Identify which cell holds the provided text, then report its [x, y] central coordinate. 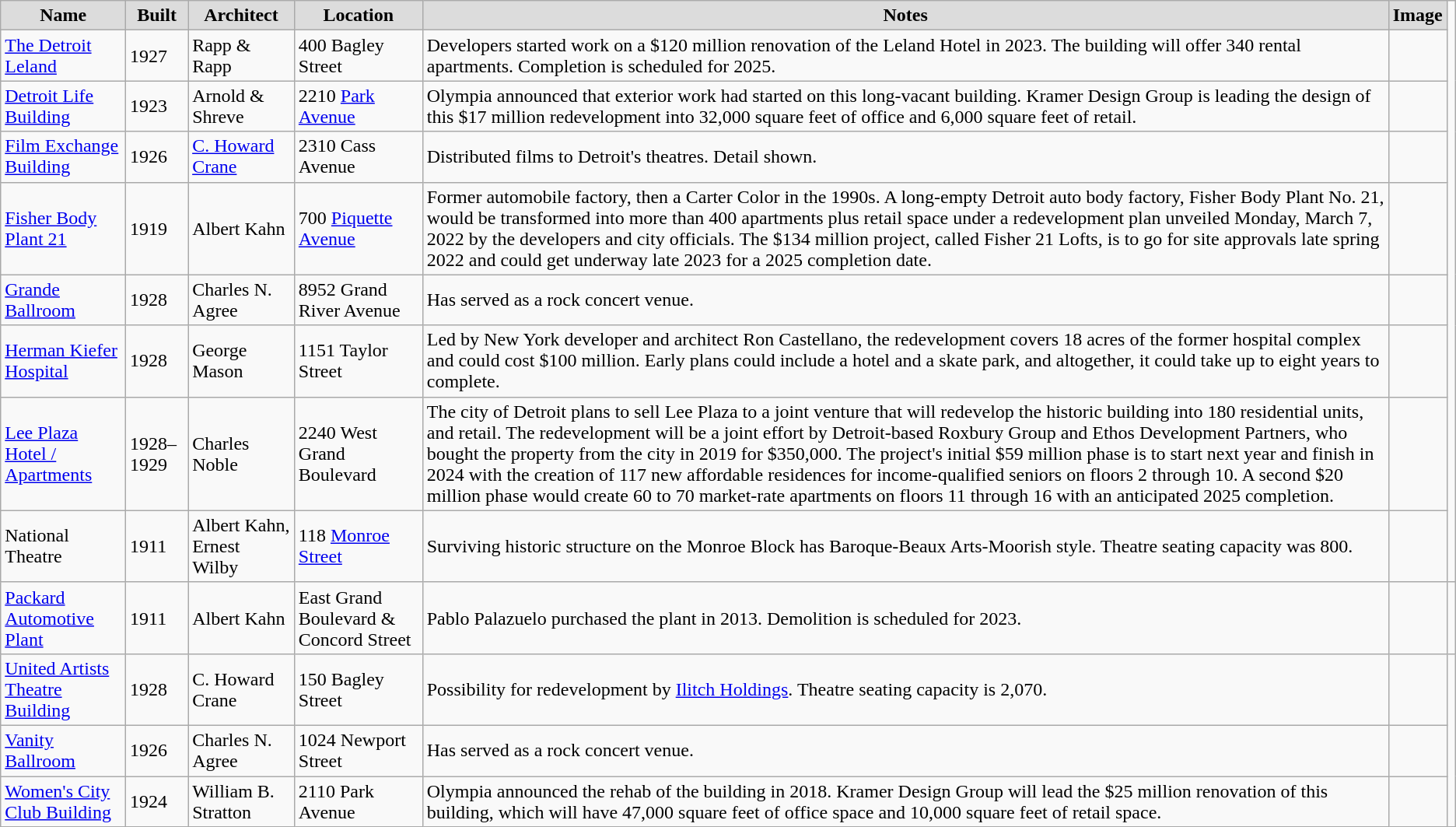
Pablo Palazuelo purchased the plant in 2013. Demolition is scheduled for 2023. [905, 618]
118 Monroe Street [358, 546]
400 Bagley Street [358, 56]
2240 West Grand Boulevard [358, 454]
2210 Park Avenue [358, 106]
Detroit Life Building [64, 106]
Location [358, 16]
George Mason [241, 361]
Fisher Body Plant 21 [64, 229]
1919 [157, 229]
Film Exchange Building [64, 157]
Lee Plaza Hotel / Apartments [64, 454]
Charles Noble [241, 454]
Built [157, 16]
1924 [157, 801]
1927 [157, 56]
The Detroit Leland [64, 56]
Architect [241, 16]
Albert Kahn, Ernest Wilby [241, 546]
Distributed films to Detroit's theatres. Detail shown. [905, 157]
8952 Grand River Avenue [358, 300]
1923 [157, 106]
Packard Automotive Plant [64, 618]
Image [1417, 16]
Grande Ballroom [64, 300]
United Artists Theatre Building [64, 689]
Herman Kiefer Hospital [64, 361]
National Theatre [64, 546]
Women's City Club Building [64, 801]
150 Bagley Street [358, 689]
1151 Taylor Street [358, 361]
2310 Cass Avenue [358, 157]
William B. Stratton [241, 801]
Notes [905, 16]
Possibility for redevelopment by Ilitch Holdings. Theatre seating capacity is 2,070. [905, 689]
Surviving historic structure on the Monroe Block has Baroque-Beaux Arts-Moorish style. Theatre seating capacity was 800. [905, 546]
Name [64, 16]
Arnold & Shreve [241, 106]
East Grand Boulevard & Concord Street [358, 618]
700 Piquette Avenue [358, 229]
Rapp & Rapp [241, 56]
2110 Park Avenue [358, 801]
1024 Newport Street [358, 750]
1928–1929 [157, 454]
Vanity Ballroom [64, 750]
